Determine the [X, Y] coordinate at the center of the cell enclosing the given text.  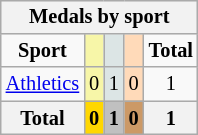
Athletics [42, 84]
Sport [42, 51]
Medals by sport [100, 17]
